Extract the [x, y] coordinate from the center of the cell holding the provided text.  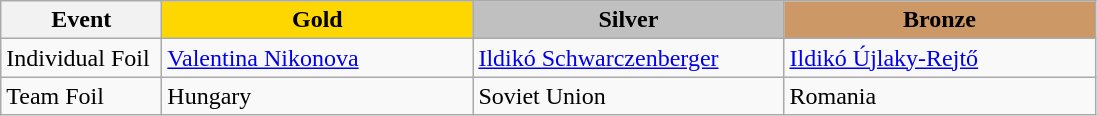
Ildikó Schwarczenberger [628, 58]
Gold [318, 20]
Individual Foil [82, 58]
Valentina Nikonova [318, 58]
Romania [940, 96]
Hungary [318, 96]
Silver [628, 20]
Team Foil [82, 96]
Event [82, 20]
Bronze [940, 20]
Soviet Union [628, 96]
Ildikó Újlaky-Rejtő [940, 58]
